Capture the cell that displays the provided text and extract its (X, Y) central coordinate. 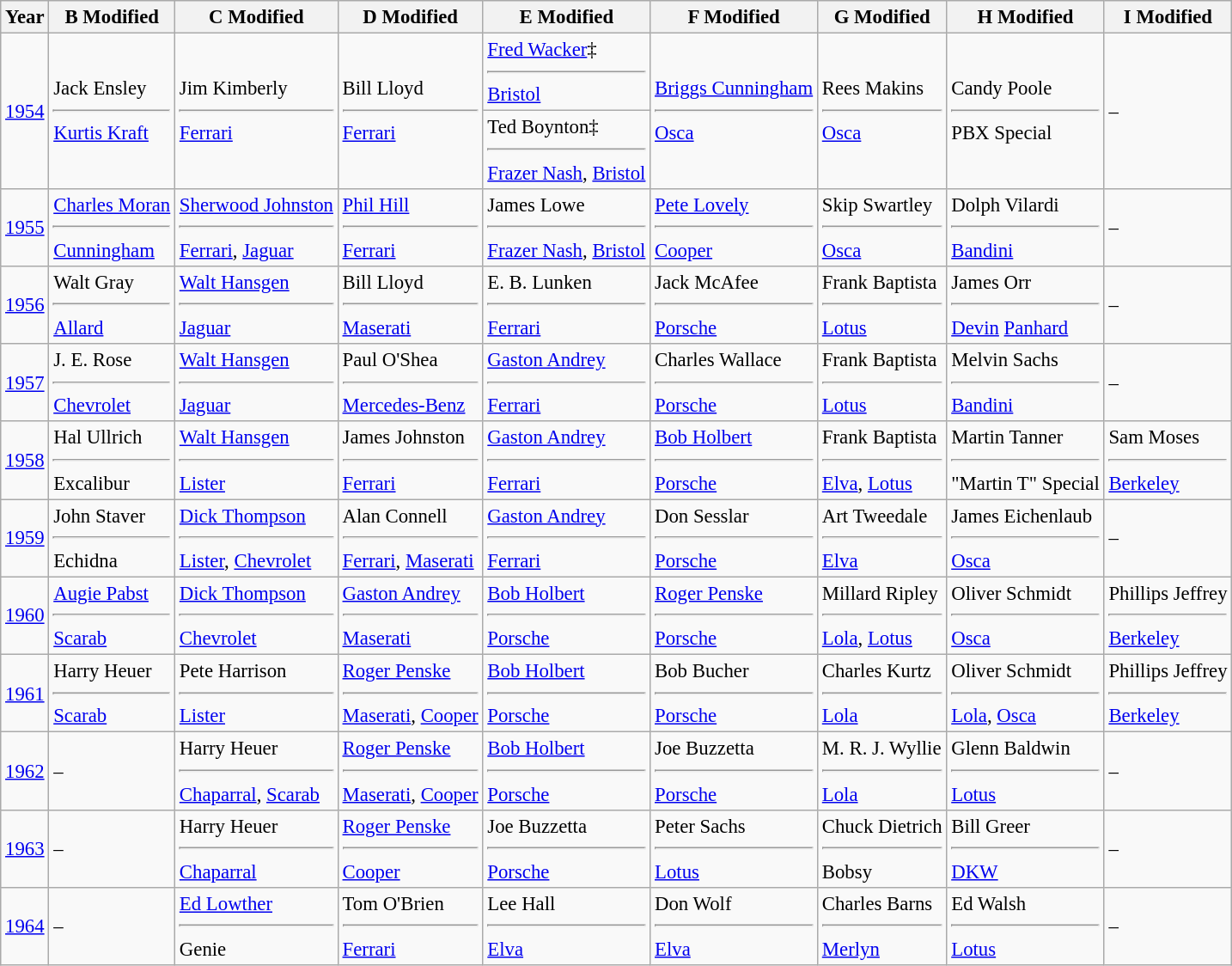
Don SesslarPorsche (734, 538)
Bill LloydMaserati (411, 305)
Tom O'BrienFerrari (411, 926)
Charles MoranCunningham (112, 227)
Bill LloydFerrari (411, 112)
J. E. RoseChevrolet (112, 382)
Don WolfElva (734, 926)
Alan ConnellFerrari, Maserati (411, 538)
Gaston AndreyMaserati (411, 615)
Oliver SchmidtLola, Osca (1026, 694)
Peter SachsLotus (734, 848)
Hal UllrichExcalibur (112, 460)
Ed LowtherGenie (257, 926)
Briggs CunninghamOsca (734, 112)
1955 (25, 227)
Lee HallElva (567, 926)
Glenn BaldwinLotus (1026, 771)
Walt HansgenLister (257, 460)
Year (25, 17)
Paul O'SheaMercedes-Benz (411, 382)
Ed WalshLotus (1026, 926)
1963 (25, 848)
Walt GrayAllard (112, 305)
Jack EnsleyKurtis Kraft (112, 112)
Bill GreerDKW (1026, 848)
Candy PoolePBX Special (1026, 112)
Fred Wacker‡Bristol (567, 72)
Melvin SachsBandini (1026, 382)
1959 (25, 538)
E Modified (567, 17)
1962 (25, 771)
Roger PenskeCooper (411, 848)
1964 (25, 926)
Sam MosesBerkeley (1168, 460)
Dick ThompsonLister, Chevrolet (257, 538)
James EichenlaubOsca (1026, 538)
Art TweedaleElva (881, 538)
Bob BucherPorsche (734, 694)
James JohnstonFerrari (411, 460)
Charles BarnsMerlyn (881, 926)
Chuck DietrichBobsy (881, 848)
H Modified (1026, 17)
1954 (25, 112)
1957 (25, 382)
I Modified (1168, 17)
Pete HarrisonLister (257, 694)
Rees MakinsOsca (881, 112)
C Modified (257, 17)
G Modified (881, 17)
Roger PenskePorsche (734, 615)
E. B. LunkenFerrari (567, 305)
Jim KimberlyFerrari (257, 112)
Skip SwartleyOsca (881, 227)
1961 (25, 694)
Phil HillFerrari (411, 227)
Martin Tanner"Martin T" Special (1026, 460)
Harry HeuerScarab (112, 694)
1960 (25, 615)
Oliver SchmidtOsca (1026, 615)
B Modified (112, 17)
Charles WallacePorsche (734, 382)
James OrrDevin Panhard (1026, 305)
1958 (25, 460)
Dick ThompsonChevrolet (257, 615)
Sherwood JohnstonFerrari, Jaguar (257, 227)
Ted Boynton‡Frazer Nash, Bristol (567, 150)
Pete LovelyCooper (734, 227)
Dolph VilardiBandini (1026, 227)
M. R. J. WyllieLola (881, 771)
F Modified (734, 17)
Jack McAfeePorsche (734, 305)
James LoweFrazer Nash, Bristol (567, 227)
Millard RipleyLola, Lotus (881, 615)
Harry HeuerChaparral, Scarab (257, 771)
Frank BaptistaElva, Lotus (881, 460)
D Modified (411, 17)
John StaverEchidna (112, 538)
Harry HeuerChaparral (257, 848)
Augie PabstScarab (112, 615)
1956 (25, 305)
Charles KurtzLola (881, 694)
